Scan for the cell matching the given text and deliver its [X, Y] coordinate at center. 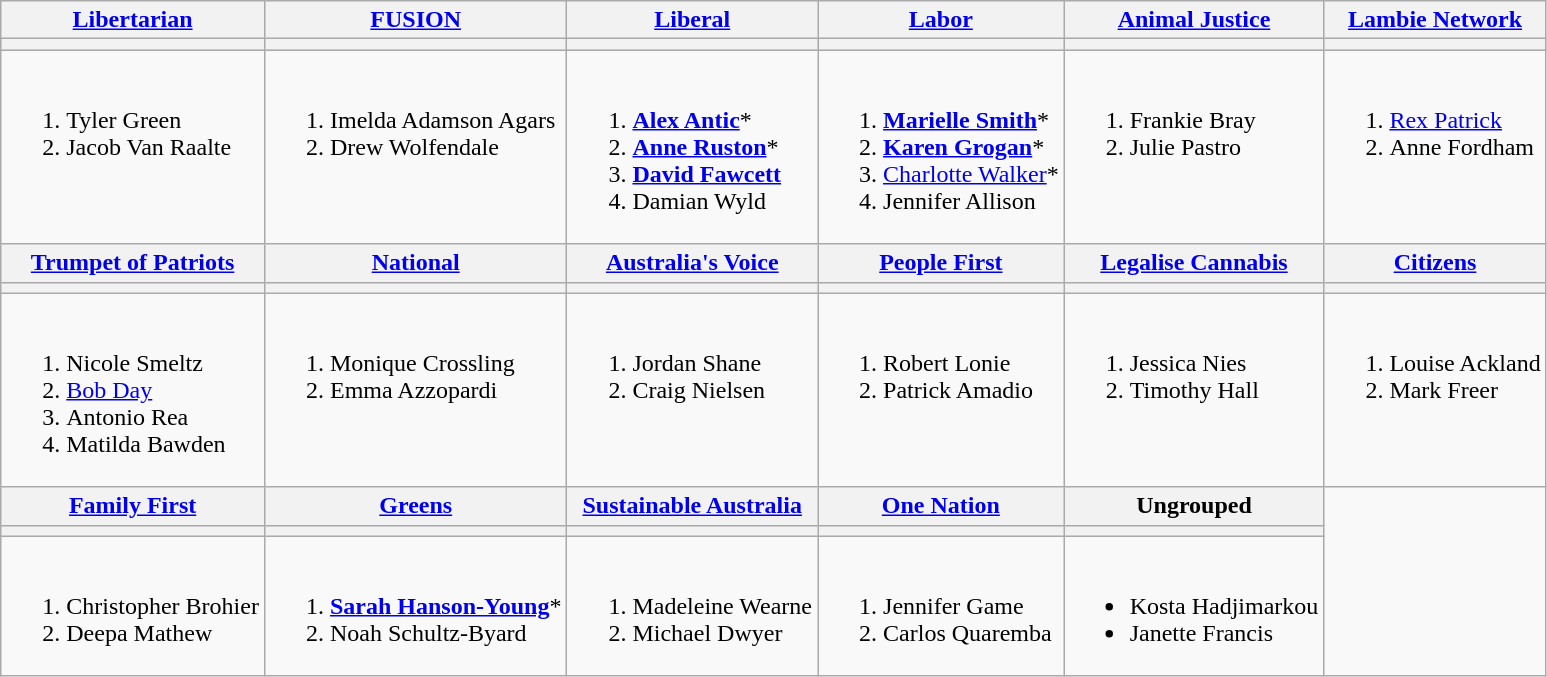
Christopher Brohier Deepa Mathew [133, 606]
Alex Antic* Anne Ruston* David Fawcett Damian Wyld [692, 147]
Trumpet of Patriots [133, 263]
Nicole Smeltz Bob Day Antonio Rea Matilda Bawden [133, 390]
Monique Crossling Emma Azzopardi [415, 390]
Kosta Hadjimarkou Janette Francis [1194, 606]
Robert Lonie Patrick Amadio [942, 390]
Legalise Cannabis [1194, 263]
Marielle Smith* Karen Grogan* Charlotte Walker* Jennifer Allison [942, 147]
FUSION [415, 20]
Sarah Hanson-Young* Noah Schultz-Byard [415, 606]
Labor [942, 20]
Imelda Adamson Agars Drew Wolfendale [415, 147]
Jessica Nies Timothy Hall [1194, 390]
Citizens [1435, 263]
One Nation [942, 506]
Lambie Network [1435, 20]
Liberal [692, 20]
Jennifer Game Carlos Quaremba [942, 606]
Frankie Bray Julie Pastro [1194, 147]
National [415, 263]
Madeleine Wearne Michael Dwyer [692, 606]
Louise Ackland Mark Freer [1435, 390]
People First [942, 263]
Family First [133, 506]
Animal Justice [1194, 20]
Jordan Shane Craig Nielsen [692, 390]
Australia's Voice [692, 263]
Sustainable Australia [692, 506]
Greens [415, 506]
Tyler Green Jacob Van Raalte [133, 147]
Rex Patrick Anne Fordham [1435, 147]
Libertarian [133, 20]
Ungrouped [1194, 506]
